Determine the (X, Y) coordinate at the center of the cell enclosing the given text.  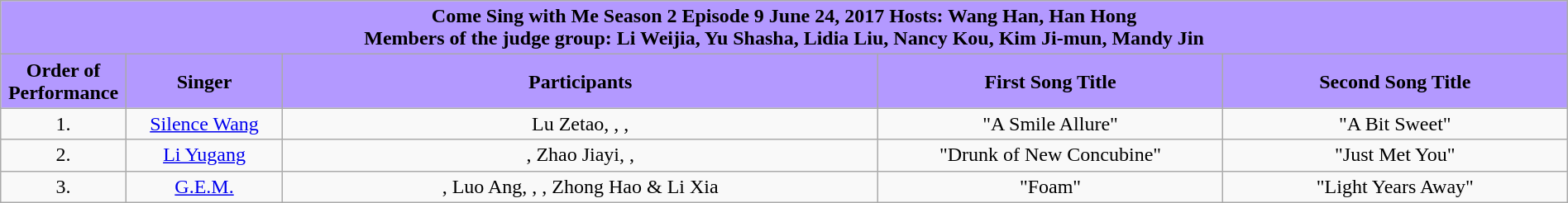
"A Bit Sweet" (1394, 124)
Lu Zetao, , , (581, 124)
, Zhao Jiayi, , (581, 155)
"A Smile Allure" (1050, 124)
"Drunk of New Concubine" (1050, 155)
1. (64, 124)
"Just Met You" (1394, 155)
"Foam" (1050, 186)
3. (64, 186)
Singer (203, 81)
2. (64, 155)
Second Song Title (1394, 81)
First Song Title (1050, 81)
"Light Years Away" (1394, 186)
G.E.M. (203, 186)
Silence Wang (203, 124)
Participants (581, 81)
Li Yugang (203, 155)
, Luo Ang, , , Zhong Hao & Li Xia (581, 186)
Order of Performance (64, 81)
